Return [x, y] of the center of cell containing provided text 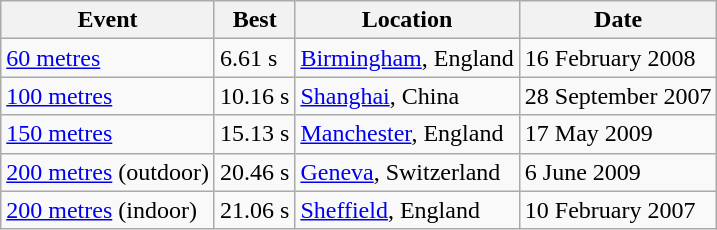
Birmingham, England [407, 58]
Shanghai, China [407, 96]
Sheffield, England [407, 210]
Geneva, Switzerland [407, 172]
Best [254, 20]
10 February 2007 [618, 210]
Manchester, England [407, 134]
16 February 2008 [618, 58]
Event [108, 20]
150 metres [108, 134]
20.46 s [254, 172]
21.06 s [254, 210]
6 June 2009 [618, 172]
Date [618, 20]
200 metres (indoor) [108, 210]
10.16 s [254, 96]
200 metres (outdoor) [108, 172]
Location [407, 20]
28 September 2007 [618, 96]
60 metres [108, 58]
17 May 2009 [618, 134]
15.13 s [254, 134]
100 metres [108, 96]
6.61 s [254, 58]
